Detect which cell encompasses the target text, then output its [x, y] center coordinate. 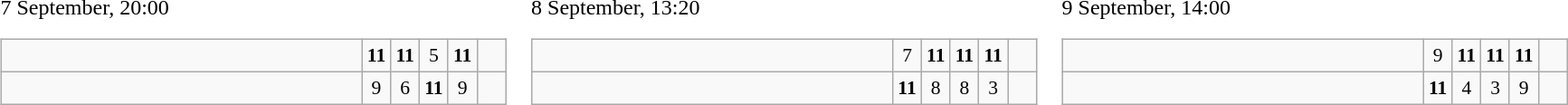
5 [434, 56]
7 [908, 56]
6 [405, 88]
4 [1467, 88]
